For the text-containing cell, return its midpoint in (x, y) coordinate format. 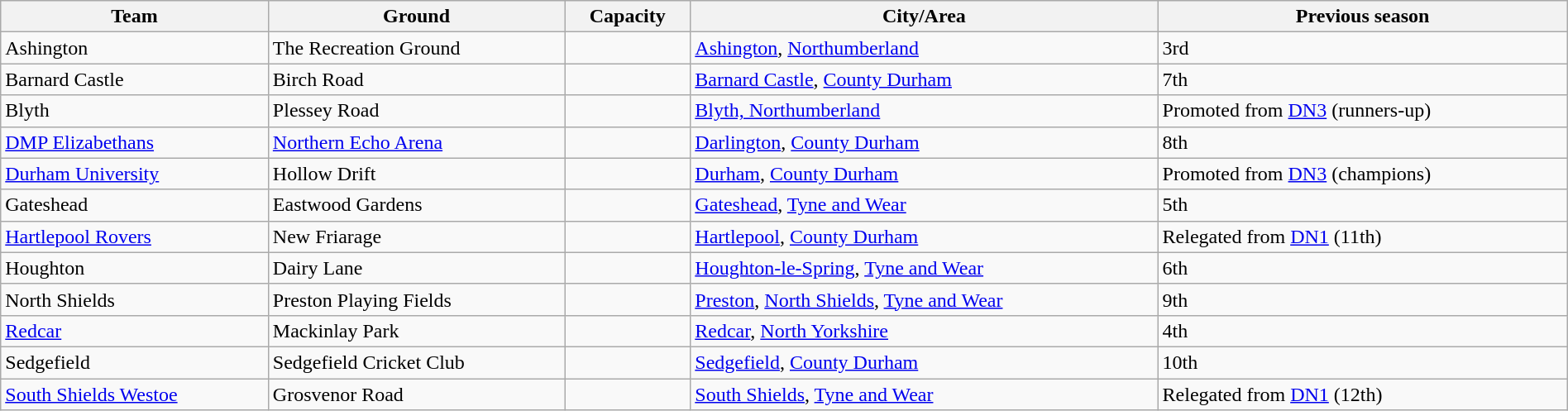
Mackinlay Park (416, 331)
Sedgefield (135, 362)
Hartlepool, County Durham (925, 237)
Dairy Lane (416, 268)
New Friarage (416, 237)
Gateshead (135, 205)
The Recreation Ground (416, 48)
DMP Elizabethans (135, 142)
Northern Echo Arena (416, 142)
Grosvenor Road (416, 394)
Durham University (135, 174)
10th (1363, 362)
Hartlepool Rovers (135, 237)
Blyth (135, 111)
Capacity (628, 17)
Birch Road (416, 79)
6th (1363, 268)
Ashington (135, 48)
7th (1363, 79)
Relegated from DN1 (11th) (1363, 237)
Preston Playing Fields (416, 299)
Durham, County Durham (925, 174)
South Shields Westoe (135, 394)
City/Area (925, 17)
5th (1363, 205)
South Shields, Tyne and Wear (925, 394)
Barnard Castle (135, 79)
Promoted from DN3 (champions) (1363, 174)
Ashington, Northumberland (925, 48)
Ground (416, 17)
Team (135, 17)
Gateshead, Tyne and Wear (925, 205)
Blyth, Northumberland (925, 111)
Eastwood Gardens (416, 205)
Hollow Drift (416, 174)
8th (1363, 142)
Previous season (1363, 17)
Sedgefield Cricket Club (416, 362)
Houghton-le-Spring, Tyne and Wear (925, 268)
North Shields (135, 299)
Promoted from DN3 (runners-up) (1363, 111)
4th (1363, 331)
Sedgefield, County Durham (925, 362)
Preston, North Shields, Tyne and Wear (925, 299)
9th (1363, 299)
Redcar (135, 331)
Barnard Castle, County Durham (925, 79)
Redcar, North Yorkshire (925, 331)
Relegated from DN1 (12th) (1363, 394)
Houghton (135, 268)
Plessey Road (416, 111)
3rd (1363, 48)
Darlington, County Durham (925, 142)
